Return [X, Y] of the center of cell containing provided text 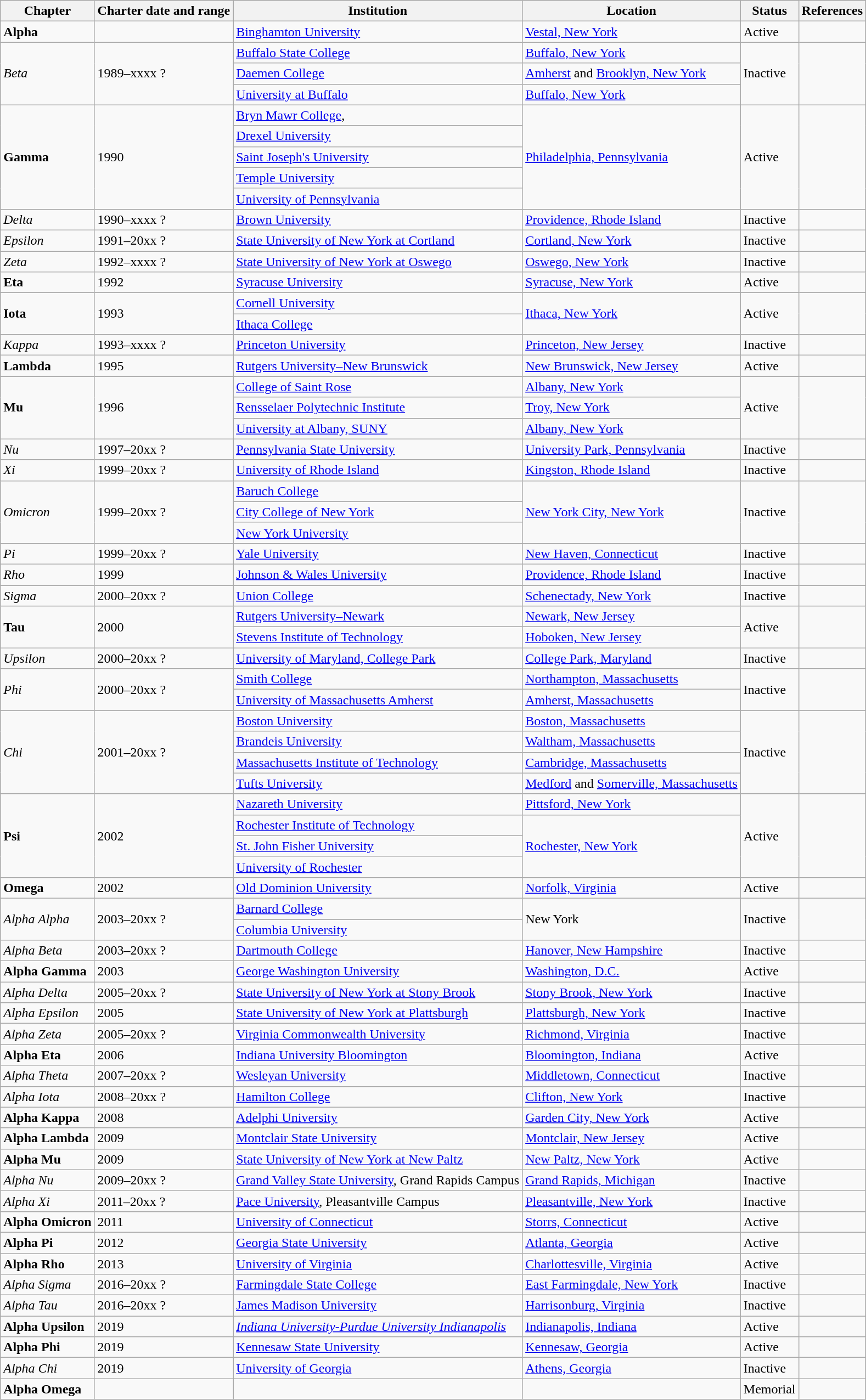
University of Rhode Island [378, 470]
Montclair, New Jersey [632, 1138]
Xi [47, 470]
Bryn Mawr College, [378, 115]
Alpha Pi [47, 1243]
Newark, New Jersey [632, 617]
Kennesaw, Georgia [632, 1347]
Alpha Iota [47, 1097]
Alpha Xi [47, 1201]
Alpha Zeta [47, 1034]
University of Connecticut [378, 1222]
Alpha [47, 32]
Northampton, Massachusetts [632, 679]
Indiana University-Purdue University Indianapolis [378, 1326]
Alpha Omicron [47, 1222]
Alpha Alpha [47, 919]
1989–xxxx ? [164, 74]
Indiana University Bloomington [378, 1055]
New Haven, Connecticut [632, 554]
Pace University, Pleasantville Campus [378, 1201]
Barnard College [378, 908]
Atlanta, Georgia [632, 1243]
Smith College [378, 679]
2007–20xx ? [164, 1076]
Waltham, Massachusetts [632, 742]
Union College [378, 595]
City College of New York [378, 512]
1992 [164, 283]
Daemen College [378, 74]
University at Buffalo [378, 94]
Pittsford, New York [632, 804]
Delta [47, 219]
Johnson & Wales University [378, 574]
Princeton University [378, 345]
Dartmouth College [378, 951]
Stevens Institute of Technology [378, 637]
Rochester Institute of Technology [378, 825]
Nu [47, 449]
1993 [164, 314]
Schenectady, New York [632, 595]
University at Albany, SUNY [378, 428]
Middletown, Connecticut [632, 1076]
University of Georgia [378, 1368]
Location [632, 11]
Rutgers University–Newark [378, 617]
Iota [47, 314]
Grand Rapids, Michigan [632, 1180]
New Paltz, New York [632, 1159]
University of Massachusetts Amherst [378, 700]
Brown University [378, 219]
University of Maryland, College Park [378, 658]
Psi [47, 836]
University of Virginia [378, 1263]
Alpha Nu [47, 1180]
State University of New York at Stony Brook [378, 992]
New York [632, 919]
Norfolk, Virginia [632, 888]
Pi [47, 554]
Hoboken, New Jersey [632, 637]
Harrisonburg, Virginia [632, 1306]
Kingston, Rhode Island [632, 470]
2011 [164, 1222]
1990–xxxx ? [164, 219]
Saint Joseph's University [378, 157]
Boston University [378, 721]
Upsilon [47, 658]
Richmond, Virginia [632, 1034]
Rho [47, 574]
Eta [47, 283]
Baruch College [378, 491]
Institution [378, 11]
1999 [164, 574]
New Brunswick, New Jersey [632, 366]
Alpha Omega [47, 1389]
Alpha Upsilon [47, 1326]
Old Dominion University [378, 888]
2008 [164, 1117]
1990 [164, 157]
Georgia State University [378, 1243]
1992–xxxx ? [164, 262]
Pleasantville, New York [632, 1201]
Tufts University [378, 783]
Alpha Sigma [47, 1285]
Gamma [47, 157]
Garden City, New York [632, 1117]
Alpha Mu [47, 1159]
Amherst, Massachusetts [632, 700]
Omega [47, 888]
State University of New York at Plattsburgh [378, 1013]
Ithaca, New York [632, 314]
Sigma [47, 595]
Montclair State University [378, 1138]
Medford and Somerville, Massachusetts [632, 783]
Syracuse, New York [632, 283]
References [832, 11]
Clifton, New York [632, 1097]
1993–xxxx ? [164, 345]
East Farmingdale, New York [632, 1285]
Bloomington, Indiana [632, 1055]
George Washington University [378, 972]
Drexel University [378, 136]
Alpha Delta [47, 992]
Syracuse University [378, 283]
Alpha Beta [47, 951]
Alpha Phi [47, 1347]
Cortland, New York [632, 240]
Alpha Epsilon [47, 1013]
Farmingdale State College [378, 1285]
Charter date and range [164, 11]
University Park, Pennsylvania [632, 449]
2005 [164, 1013]
Wesleyan University [378, 1076]
Rochester, New York [632, 846]
Kennesaw State University [378, 1347]
University of Pennsylvania [378, 199]
Rutgers University–New Brunswick [378, 366]
St. John Fisher University [378, 846]
Washington, D.C. [632, 972]
2000 [164, 627]
2001–20xx ? [164, 752]
College Park, Maryland [632, 658]
2012 [164, 1243]
Memorial [769, 1389]
Columbia University [378, 930]
Alpha Lambda [47, 1138]
Plattsburgh, New York [632, 1013]
2009–20xx ? [164, 1180]
Alpha Rho [47, 1263]
Virginia Commonwealth University [378, 1034]
Indianapolis, Indiana [632, 1326]
Amherst and Brooklyn, New York [632, 74]
Grand Valley State University, Grand Rapids Campus [378, 1180]
Hanover, New Hampshire [632, 951]
Stony Brook, New York [632, 992]
2006 [164, 1055]
Hamilton College [378, 1097]
Vestal, New York [632, 32]
Cornell University [378, 303]
Kappa [47, 345]
State University of New York at New Paltz [378, 1159]
Tau [47, 627]
Rensselaer Polytechnic Institute [378, 408]
Pennsylvania State University [378, 449]
New York University [378, 533]
Nazareth University [378, 804]
Princeton, New Jersey [632, 345]
1991–20xx ? [164, 240]
Alpha Gamma [47, 972]
1996 [164, 408]
Chapter [47, 11]
Zeta [47, 262]
Mu [47, 408]
Oswego, New York [632, 262]
State University of New York at Cortland [378, 240]
Cambridge, Massachusetts [632, 763]
2003 [164, 972]
2008–20xx ? [164, 1097]
State University of New York at Oswego [378, 262]
2011–20xx ? [164, 1201]
Brandeis University [378, 742]
Storrs, Connecticut [632, 1222]
Boston, Massachusetts [632, 721]
Massachusetts Institute of Technology [378, 763]
Alpha Kappa [47, 1117]
Omicron [47, 512]
Alpha Theta [47, 1076]
Temple University [378, 178]
Phi [47, 690]
Status [769, 11]
Buffalo State College [378, 53]
James Madison University [378, 1306]
Alpha Chi [47, 1368]
Ithaca College [378, 324]
Yale University [378, 554]
Epsilon [47, 240]
Troy, New York [632, 408]
Binghamton University [378, 32]
University of Rochester [378, 867]
Adelphi University [378, 1117]
College of Saint Rose [378, 387]
Alpha Tau [47, 1306]
New York City, New York [632, 512]
Beta [47, 74]
Athens, Georgia [632, 1368]
Lambda [47, 366]
Philadelphia, Pennsylvania [632, 157]
1997–20xx ? [164, 449]
2013 [164, 1263]
Chi [47, 752]
Alpha Eta [47, 1055]
Charlottesville, Virginia [632, 1263]
1995 [164, 366]
